Extract the [x, y] coordinate from the center of the cell holding the provided text.  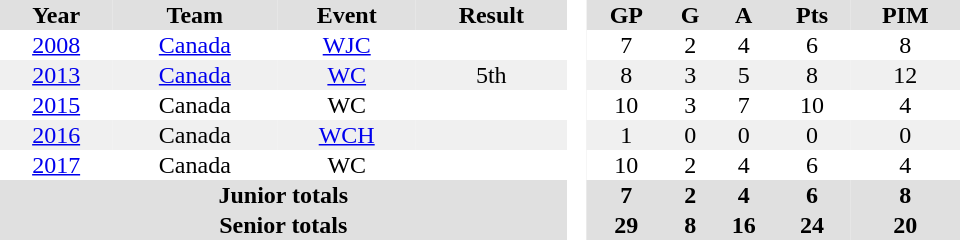
Junior totals [284, 195]
Year [56, 15]
2013 [56, 75]
24 [812, 225]
Senior totals [284, 225]
2016 [56, 135]
PIM [905, 15]
Event [346, 15]
12 [905, 75]
29 [626, 225]
1 [626, 135]
5 [744, 75]
G [690, 15]
Team [194, 15]
2015 [56, 105]
Result [491, 15]
Pts [812, 15]
WJC [346, 45]
GP [626, 15]
2017 [56, 165]
5th [491, 75]
20 [905, 225]
A [744, 15]
2008 [56, 45]
16 [744, 225]
WCH [346, 135]
